Pinpoint the cell where the given text exists, returning its [x, y] midpoint coordinate. 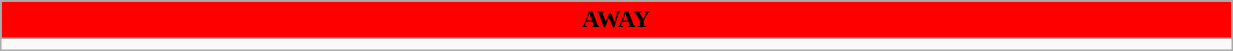
AWAY [616, 20]
